Detect which cell encompasses the target text, then output its [x, y] center coordinate. 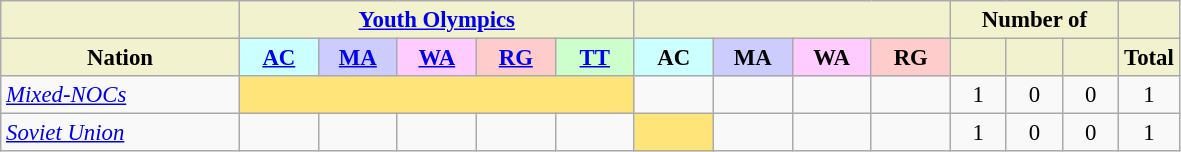
Number of [1034, 20]
Soviet Union [120, 133]
Mixed-NOCs [120, 95]
Youth Olympics [436, 20]
TT [594, 57]
Total [1149, 57]
Nation [120, 57]
